From the cell containing the given text, extract its center point as (X, Y) coordinate. 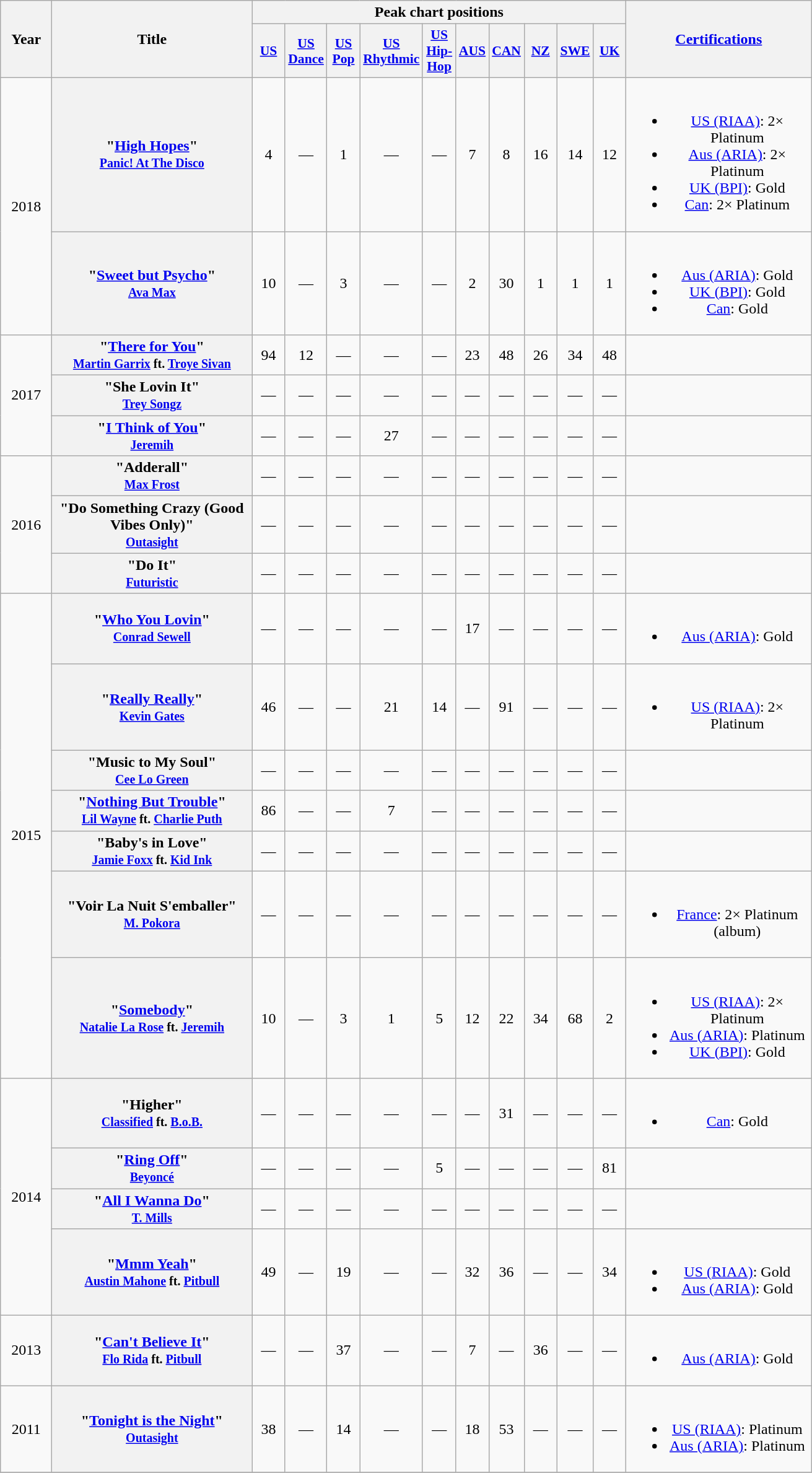
"Tonight is the Night"Outasight (152, 1429)
Certifications (718, 40)
81 (609, 1168)
"Mmm Yeah"Austin Mahone ft. Pitbull (152, 1272)
68 (575, 1018)
"High Hopes"Panic! At The Disco (152, 154)
US (RIAA): 2× PlatinumAus (ARIA): PlatinumUK (BPI): Gold (718, 1018)
"I Think of You"Jeremih (152, 436)
"All I Wanna Do"T. Mills (152, 1208)
Peak chart positions (439, 12)
31 (507, 1112)
16 (540, 154)
Aus (ARIA): GoldUK (BPI): GoldCan: Gold (718, 284)
"There for You"Martin Garrix ft. Troye Sivan (152, 356)
2015 (26, 836)
"Voir La Nuit S'emballer"M. Pokora (152, 914)
91 (507, 707)
8 (507, 154)
27 (391, 436)
SWE (575, 51)
US (RIAA): 2× Platinum (718, 707)
US Hip-Hop (439, 51)
26 (540, 356)
"Sweet but Psycho"Ava Max (152, 284)
US Rhythmic (391, 51)
2016 (26, 525)
2018 (26, 206)
US Dance (306, 51)
23 (472, 356)
NZ (540, 51)
53 (507, 1429)
49 (269, 1272)
"Can't Believe It"Flo Rida ft. Pitbull (152, 1350)
"Really Really"Kevin Gates (152, 707)
UK (609, 51)
30 (507, 284)
US (RIAA): GoldAus (ARIA): Gold (718, 1272)
4 (269, 154)
37 (343, 1350)
US (RIAA): 2× PlatinumAus (ARIA): 2× PlatinumUK (BPI): GoldCan: 2× Platinum (718, 154)
US (RIAA): PlatinumAus (ARIA): Platinum (718, 1429)
"Who You Lovin"Conrad Sewell (152, 628)
32 (472, 1272)
2011 (26, 1429)
Can: Gold (718, 1112)
"Music to My Soul"Cee Lo Green (152, 771)
"Higher"Classified ft. B.o.B. (152, 1112)
US Pop (343, 51)
17 (472, 628)
19 (343, 1272)
46 (269, 707)
"Do It"Futuristic (152, 574)
"Do Something Crazy (Good Vibes Only)"Outasight (152, 525)
2014 (26, 1197)
CAN (507, 51)
18 (472, 1429)
France: 2× Platinum (album) (718, 914)
2017 (26, 395)
2013 (26, 1350)
21 (391, 707)
"Baby's in Love"Jamie Foxx ft. Kid Ink (152, 851)
AUS (472, 51)
"Adderall"Max Frost (152, 476)
"Ring Off"Beyoncé (152, 1168)
"She Lovin It"Trey Songz (152, 395)
Year (26, 40)
Title (152, 40)
86 (269, 810)
38 (269, 1429)
94 (269, 356)
22 (507, 1018)
"Somebody"Natalie La Rose ft. Jeremih (152, 1018)
"Nothing But Trouble"Lil Wayne ft. Charlie Puth (152, 810)
US (269, 51)
